Return the (X, Y) coordinate for the center point of the cell that contains the specified text.  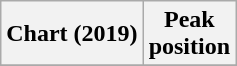
Peakposition (189, 34)
Chart (2019) (72, 34)
